Determine the [x, y] coordinate at the center of the cell enclosing the given text.  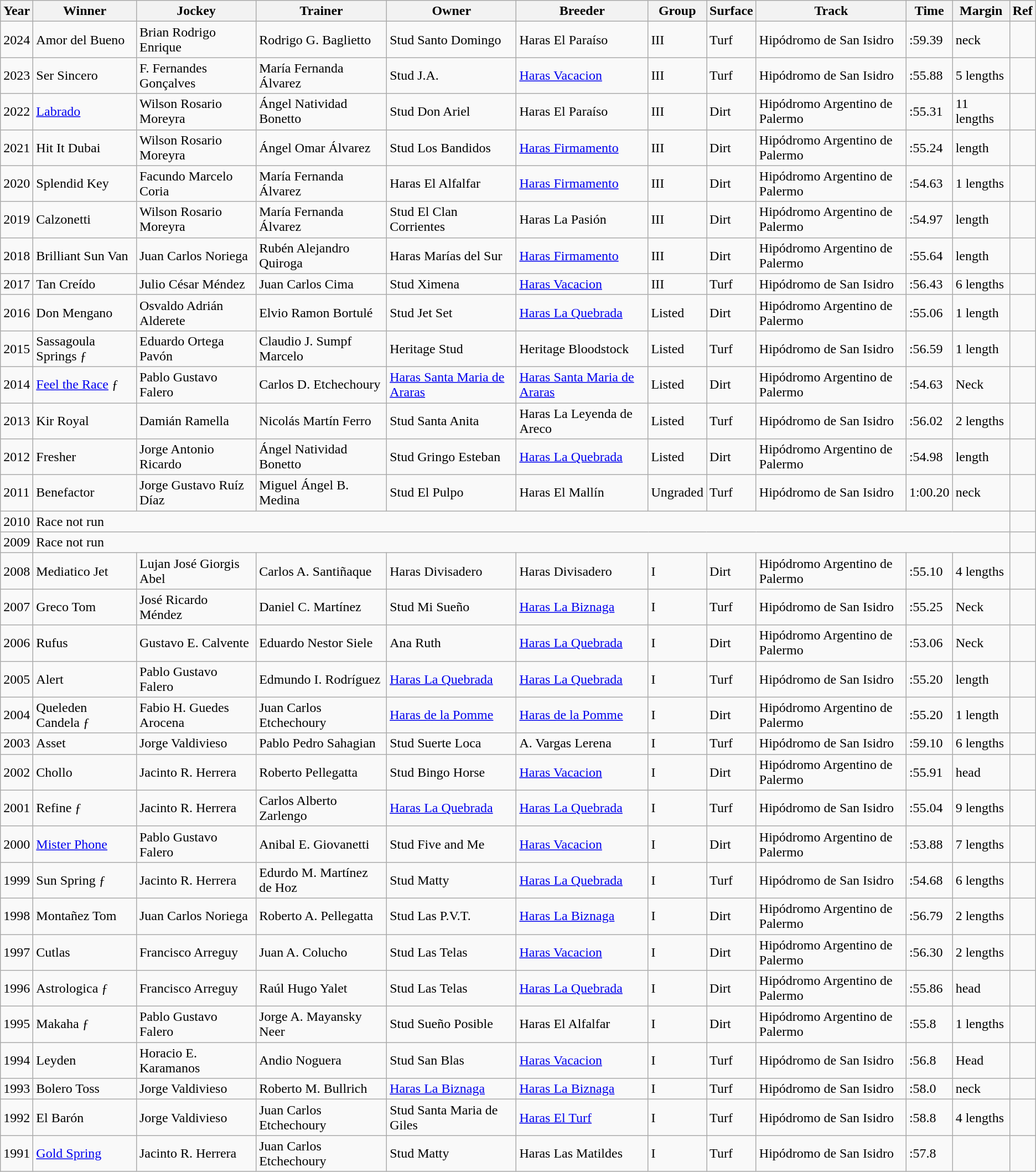
7 lengths [981, 844]
Owner [452, 11]
Winner [85, 11]
Haras El Mallín [582, 493]
1:00.20 [929, 493]
2022 [17, 112]
Mister Phone [85, 844]
Bolero Toss [85, 1089]
2008 [17, 571]
Stud Sueño Posible [452, 1024]
Elvio Ramon Bortulé [322, 312]
2016 [17, 312]
Trainer [322, 11]
A. Vargas Lerena [582, 744]
Carlos A. Santiñaque [322, 571]
Stud Jet Set [452, 312]
2010 [17, 522]
Heritage Stud [452, 349]
:59.39 [929, 40]
:58.0 [929, 1089]
Don Mengano [85, 312]
:56.59 [929, 349]
2001 [17, 808]
:55.04 [929, 808]
Queleden Candela ƒ [85, 715]
Carlos D. Etchechoury [322, 384]
2014 [17, 384]
Haras La Leyenda de Areco [582, 421]
2009 [17, 543]
:55.06 [929, 312]
Stud Bingo Horse [452, 772]
Hit It Dubai [85, 147]
Sassagoula Springs ƒ [85, 349]
2024 [17, 40]
Stud Gringo Esteban [452, 457]
Time [929, 11]
Heritage Bloodstock [582, 349]
Stud Five and Me [452, 844]
Julio César Méndez [196, 284]
:54.68 [929, 880]
Stud Santa Maria de Giles [452, 1117]
Chollo [85, 772]
Brian Rodrigo Enrique [196, 40]
1991 [17, 1154]
Ana Ruth [452, 643]
9 lengths [981, 808]
1997 [17, 952]
Sun Spring ƒ [85, 880]
:55.88 [929, 75]
Ref [1023, 11]
:56.43 [929, 284]
1996 [17, 989]
Splendid Key [85, 184]
Astrologica ƒ [85, 989]
:53.06 [929, 643]
Stud Los Bandidos [452, 147]
2011 [17, 493]
El Barón [85, 1117]
Stud San Blas [452, 1061]
Raúl Hugo Yalet [322, 989]
2012 [17, 457]
1994 [17, 1061]
:56.79 [929, 916]
Stud Mi Sueño [452, 607]
:59.10 [929, 744]
Amor del Bueno [85, 40]
2004 [17, 715]
Nicolás Martín Ferro [322, 421]
Jockey [196, 11]
Rufus [85, 643]
:55.31 [929, 112]
Stud Santa Anita [452, 421]
Andio Noguera [322, 1061]
Edmundo I. Rodríguez [322, 679]
Alert [85, 679]
Roberto M. Bullrich [322, 1089]
1995 [17, 1024]
Rodrigo G. Baglietto [322, 40]
Brilliant Sun Van [85, 256]
Jorge Antonio Ricardo [196, 457]
:54.98 [929, 457]
Surface [732, 11]
:57.8 [929, 1154]
Track [831, 11]
2006 [17, 643]
Labrado [85, 112]
Roberto A. Pellegatta [322, 916]
Refine ƒ [85, 808]
Jorge A. Mayansky Neer [322, 1024]
2013 [17, 421]
Claudio J. Sumpf Marcelo [322, 349]
Mediatico Jet [85, 571]
:56.02 [929, 421]
2017 [17, 284]
2015 [17, 349]
Haras Marías del Sur [452, 256]
:55.64 [929, 256]
Stud Ximena [452, 284]
F. Fernandes Gonçalves [196, 75]
Leyden [85, 1061]
Calzonetti [85, 219]
Greco Tom [85, 607]
Kir Royal [85, 421]
José Ricardo Méndez [196, 607]
Carlos Alberto Zarlengo [322, 808]
Gustavo E. Calvente [196, 643]
Ser Sincero [85, 75]
Stud El Pulpo [452, 493]
2019 [17, 219]
Year [17, 11]
:54.97 [929, 219]
Juan Carlos Cima [322, 284]
Stud Don Ariel [452, 112]
Haras El Turf [582, 1117]
Margin [981, 11]
11 lengths [981, 112]
Jorge Gustavo Ruíz Díaz [196, 493]
Stud El Clan Corrientes [452, 219]
Lujan José Giorgis Abel [196, 571]
Horacio E. Karamanos [196, 1061]
Osvaldo Adrián Alderete [196, 312]
1998 [17, 916]
Stud J.A. [452, 75]
Makaha ƒ [85, 1024]
Juan A. Colucho [322, 952]
Pablo Pedro Sahagian [322, 744]
2007 [17, 607]
Cutlas [85, 952]
:55.91 [929, 772]
2018 [17, 256]
Stud Suerte Loca [452, 744]
Gold Spring [85, 1154]
:55.25 [929, 607]
:56.30 [929, 952]
2005 [17, 679]
Tan Creído [85, 284]
Miguel Ángel B. Medina [322, 493]
Rubén Alejandro Quiroga [322, 256]
2020 [17, 184]
1999 [17, 880]
Stud Santo Domingo [452, 40]
5 lengths [981, 75]
:53.88 [929, 844]
Breeder [582, 11]
Roberto Pellegatta [322, 772]
Anibal E. Giovanetti [322, 844]
Haras La Pasión [582, 219]
2021 [17, 147]
Fresher [85, 457]
Haras Las Matildes [582, 1154]
2003 [17, 744]
2000 [17, 844]
:55.8 [929, 1024]
Feel the Race ƒ [85, 384]
:58.8 [929, 1117]
Ángel Omar Álvarez [322, 147]
Montañez Tom [85, 916]
Eduardo Ortega Pavón [196, 349]
2002 [17, 772]
Fabio H. Guedes Arocena [196, 715]
2023 [17, 75]
Damián Ramella [196, 421]
Asset [85, 744]
Benefactor [85, 493]
Stud Las P.V.T. [452, 916]
Head [981, 1061]
Facundo Marcelo Coria [196, 184]
:56.8 [929, 1061]
Eduardo Nestor Siele [322, 643]
:55.24 [929, 147]
Group [677, 11]
Daniel C. Martínez [322, 607]
1993 [17, 1089]
:55.10 [929, 571]
1992 [17, 1117]
:55.86 [929, 989]
Edurdo M. Martínez de Hoz [322, 880]
Ungraded [677, 493]
